Output the [x, y] coordinate of the center of the cell containing the given text.  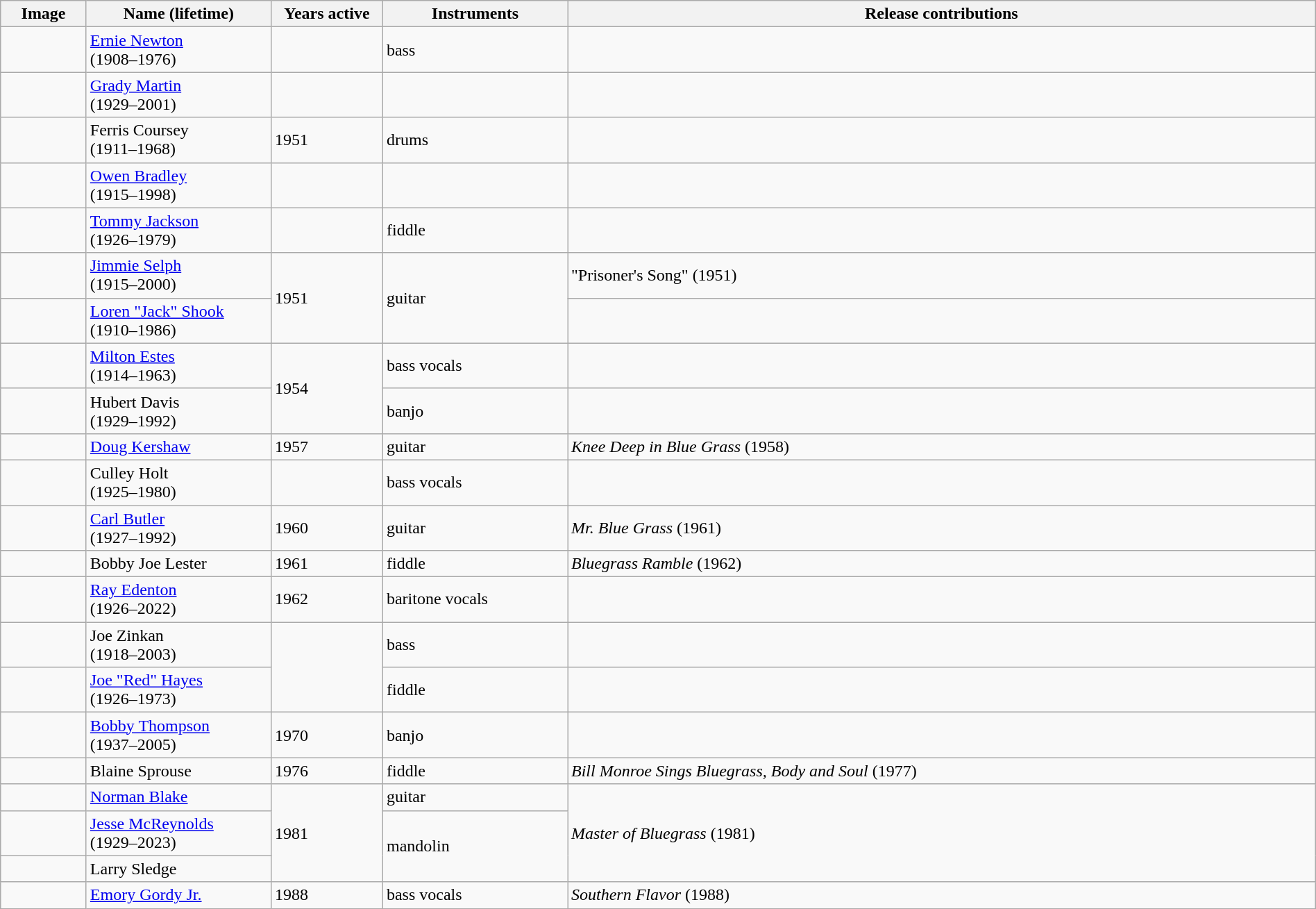
Instruments [475, 14]
Ferris Coursey(1911–1968) [178, 140]
Southern Flavor (1988) [942, 895]
1954 [326, 388]
1970 [326, 735]
1962 [326, 600]
Norman Blake [178, 797]
Image [44, 14]
Hubert Davis(1929–1992) [178, 411]
Emory Gordy Jr. [178, 895]
Milton Estes(1914–1963) [178, 365]
Joe "Red" Hayes(1926–1973) [178, 690]
Carl Butler(1927–1992) [178, 528]
mandolin [475, 846]
Jimmie Selph(1915–2000) [178, 275]
Grady Martin(1929–2001) [178, 94]
1981 [326, 833]
1957 [326, 447]
"Prisoner's Song" (1951) [942, 275]
Bobby Thompson(1937–2005) [178, 735]
Name (lifetime) [178, 14]
Bill Monroe Sings Bluegrass, Body and Soul (1977) [942, 771]
Blaine Sprouse [178, 771]
Loren "Jack" Shook(1910–1986) [178, 321]
drums [475, 140]
Culley Holt(1925–1980) [178, 482]
1960 [326, 528]
Joe Zinkan(1918–2003) [178, 644]
Larry Sledge [178, 869]
1988 [326, 895]
Mr. Blue Grass (1961) [942, 528]
Owen Bradley(1915–1998) [178, 185]
Master of Bluegrass (1981) [942, 833]
Years active [326, 14]
Doug Kershaw [178, 447]
1961 [326, 564]
Bluegrass Ramble (1962) [942, 564]
Release contributions [942, 14]
Ernie Newton(1908–1976) [178, 50]
Ray Edenton(1926–2022) [178, 600]
baritone vocals [475, 600]
1976 [326, 771]
Knee Deep in Blue Grass (1958) [942, 447]
Bobby Joe Lester [178, 564]
Jesse McReynolds(1929–2023) [178, 833]
Tommy Jackson(1926–1979) [178, 231]
